Find where the given text appears and provide that cell's center as [x, y] coordinate. 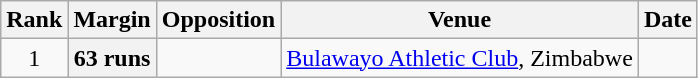
63 runs [112, 58]
Venue [460, 20]
Date [668, 20]
1 [34, 58]
Margin [112, 20]
Bulawayo Athletic Club, Zimbabwe [460, 58]
Opposition [218, 20]
Rank [34, 20]
